Search for the cell housing the specified text and yield its (X, Y) center coordinate. 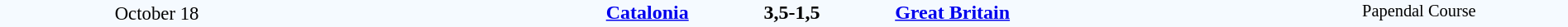
October 18 (157, 13)
Great Britain (1082, 12)
Catalonia (501, 12)
Papendal Course (1419, 13)
3,5-1,5 (791, 12)
